Pinpoint the cell where the given text exists, returning its [x, y] midpoint coordinate. 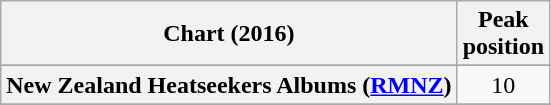
Peak position [503, 34]
Chart (2016) [229, 34]
New Zealand Heatseekers Albums (RMNZ) [229, 85]
10 [503, 85]
